Determine the [X, Y] coordinate at the center of the cell enclosing the given text.  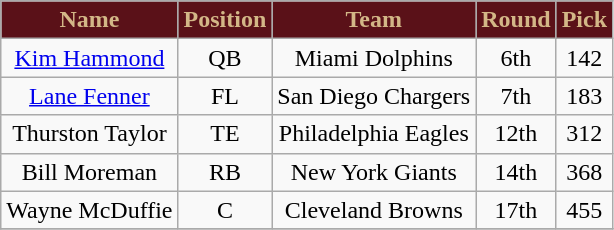
12th [516, 134]
368 [584, 172]
TE [225, 134]
Miami Dolphins [374, 58]
Cleveland Browns [374, 210]
7th [516, 96]
312 [584, 134]
183 [584, 96]
Name [90, 20]
Philadelphia Eagles [374, 134]
Thurston Taylor [90, 134]
Bill Moreman [90, 172]
142 [584, 58]
Kim Hammond [90, 58]
Lane Fenner [90, 96]
Pick [584, 20]
Wayne McDuffie [90, 210]
14th [516, 172]
RB [225, 172]
FL [225, 96]
QB [225, 58]
Team [374, 20]
6th [516, 58]
Position [225, 20]
C [225, 210]
17th [516, 210]
New York Giants [374, 172]
San Diego Chargers [374, 96]
455 [584, 210]
Round [516, 20]
